Search for the cell housing the specified text and yield its [x, y] center coordinate. 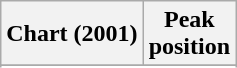
Peakposition [189, 34]
Chart (2001) [72, 34]
